Extract the [X, Y] coordinate from the center of the cell holding the provided text.  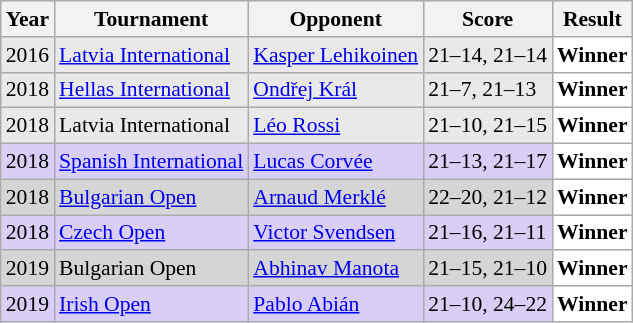
21–10, 21–15 [488, 126]
21–16, 21–11 [488, 233]
Opponent [336, 19]
Tournament [151, 19]
21–7, 21–13 [488, 90]
Lucas Corvée [336, 162]
Spanish International [151, 162]
Hellas International [151, 90]
Irish Open [151, 304]
21–10, 24–22 [488, 304]
Victor Svendsen [336, 233]
21–13, 21–17 [488, 162]
Abhinav Manota [336, 269]
22–20, 21–12 [488, 197]
Kasper Lehikoinen [336, 55]
2016 [28, 55]
Czech Open [151, 233]
Arnaud Merklé [336, 197]
Result [592, 19]
21–15, 21–10 [488, 269]
Year [28, 19]
21–14, 21–14 [488, 55]
Ondřej Král [336, 90]
Léo Rossi [336, 126]
Score [488, 19]
Pablo Abián [336, 304]
